Pinpoint the cell where the given text exists, returning its (X, Y) midpoint coordinate. 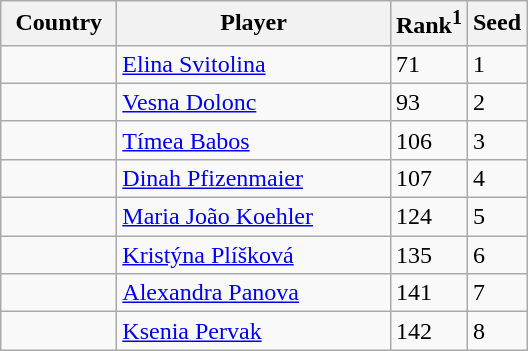
142 (428, 331)
Seed (496, 24)
1 (496, 64)
Vesna Dolonc (254, 102)
Country (59, 24)
107 (428, 178)
Rank1 (428, 24)
141 (428, 293)
135 (428, 255)
Tímea Babos (254, 140)
Maria João Koehler (254, 217)
6 (496, 255)
93 (428, 102)
7 (496, 293)
106 (428, 140)
5 (496, 217)
Dinah Pfizenmaier (254, 178)
3 (496, 140)
2 (496, 102)
8 (496, 331)
Alexandra Panova (254, 293)
4 (496, 178)
Ksenia Pervak (254, 331)
Player (254, 24)
124 (428, 217)
71 (428, 64)
Kristýna Plíšková (254, 255)
Elina Svitolina (254, 64)
